Scan for the cell matching the given text and deliver its [X, Y] coordinate at center. 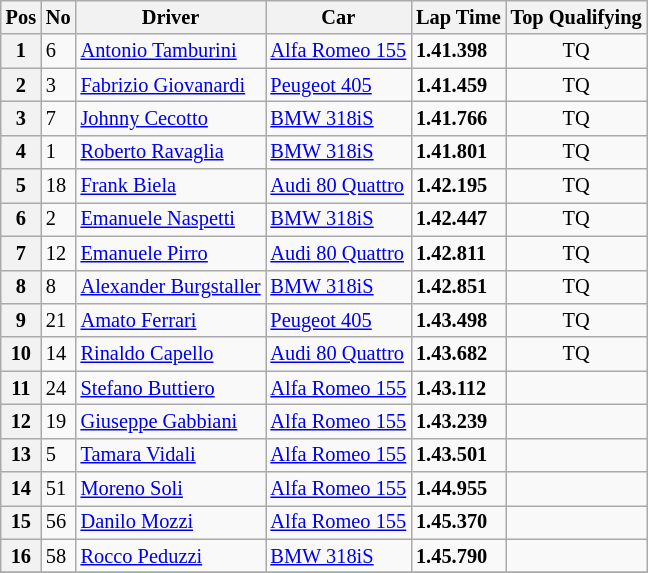
Frank Biela [171, 186]
1.43.239 [458, 421]
1.42.447 [458, 219]
Rinaldo Capello [171, 354]
11 [21, 388]
18 [58, 186]
1.42.811 [458, 253]
1.43.498 [458, 320]
15 [21, 522]
Top Qualifying [576, 17]
1.41.766 [458, 118]
4 [21, 152]
1.44.955 [458, 489]
Emanuele Pirro [171, 253]
Pos [21, 17]
1.41.398 [458, 51]
Rocco Peduzzi [171, 556]
1.43.682 [458, 354]
1.41.459 [458, 85]
1.45.790 [458, 556]
Danilo Mozzi [171, 522]
Lap Time [458, 17]
51 [58, 489]
Fabrizio Giovanardi [171, 85]
Antonio Tamburini [171, 51]
Johnny Cecotto [171, 118]
9 [21, 320]
1.43.501 [458, 455]
58 [58, 556]
Car [339, 17]
1.43.112 [458, 388]
Amato Ferrari [171, 320]
Tamara Vidali [171, 455]
1.41.801 [458, 152]
56 [58, 522]
Roberto Ravaglia [171, 152]
No [58, 17]
1.45.370 [458, 522]
21 [58, 320]
Giuseppe Gabbiani [171, 421]
24 [58, 388]
1.42.195 [458, 186]
1.42.851 [458, 287]
Emanuele Naspetti [171, 219]
Moreno Soli [171, 489]
Stefano Buttiero [171, 388]
Alexander Burgstaller [171, 287]
Driver [171, 17]
19 [58, 421]
16 [21, 556]
10 [21, 354]
13 [21, 455]
